Provide the (x, y) coordinate of the cell's center where the given text is located.  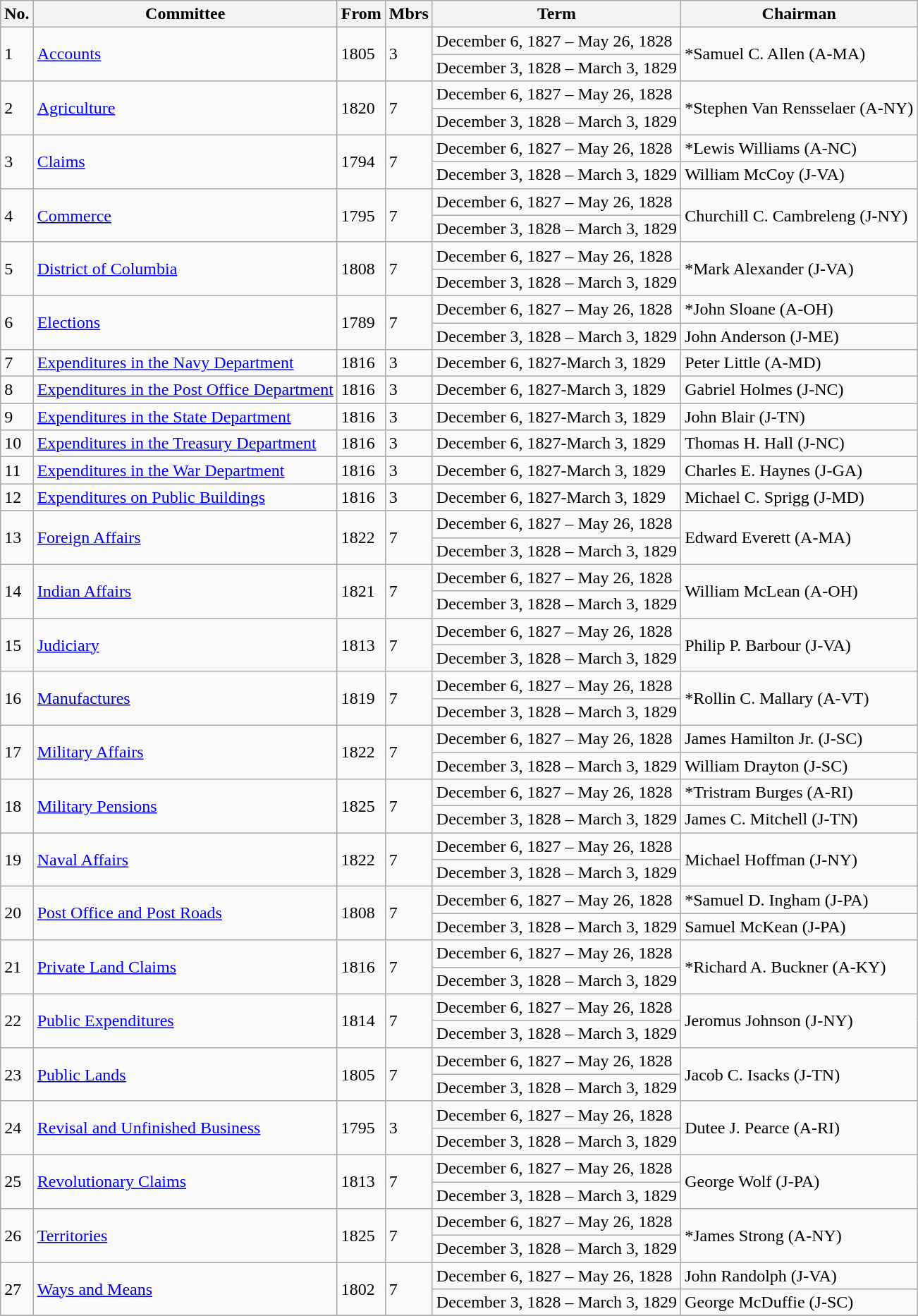
Private Land Claims (185, 967)
15 (17, 645)
1 (17, 54)
John Anderson (J-ME) (800, 336)
27 (17, 1289)
14 (17, 591)
George McDuffie (J-SC) (800, 1303)
Ways and Means (185, 1289)
17 (17, 752)
Accounts (185, 54)
Public Expenditures (185, 1020)
Chairman (800, 14)
Expenditures in the Treasury Department (185, 444)
Public Lands (185, 1074)
22 (17, 1020)
Indian Affairs (185, 591)
Thomas H. Hall (J-NC) (800, 444)
Gabriel Holmes (J-NC) (800, 390)
John Randolph (J-VA) (800, 1276)
Manufactures (185, 698)
Peter Little (A-MD) (800, 363)
Edward Everett (A-MA) (800, 537)
Military Affairs (185, 752)
Philip P. Barbour (J-VA) (800, 645)
William McCoy (J-VA) (800, 175)
Foreign Affairs (185, 537)
*Richard A. Buckner (A-KY) (800, 967)
William McLean (A-OH) (800, 591)
*John Sloane (A-OH) (800, 309)
19 (17, 860)
George Wolf (J-PA) (800, 1181)
*Mark Alexander (J-VA) (800, 269)
1821 (361, 591)
13 (17, 537)
11 (17, 470)
Expenditures in the Post Office Department (185, 390)
16 (17, 698)
Judiciary (185, 645)
2 (17, 108)
Michael Hoffman (J-NY) (800, 860)
From (361, 14)
Elections (185, 322)
Samuel McKean (J-PA) (800, 927)
No. (17, 14)
Claims (185, 162)
Term (556, 14)
6 (17, 322)
James Hamilton Jr. (J-SC) (800, 738)
Expenditures on Public Buildings (185, 497)
Commerce (185, 215)
1802 (361, 1289)
25 (17, 1181)
*James Strong (A-NY) (800, 1236)
*Rollin C. Mallary (A-VT) (800, 698)
9 (17, 417)
8 (17, 390)
Territories (185, 1236)
*Stephen Van Rensselaer (A-NY) (800, 108)
4 (17, 215)
Revisal and Unfinished Business (185, 1128)
Expenditures in the Navy Department (185, 363)
Committee (185, 14)
Revolutionary Claims (185, 1181)
*Samuel C. Allen (A-MA) (800, 54)
*Samuel D. Ingham (J-PA) (800, 900)
Post Office and Post Roads (185, 913)
Michael C. Sprigg (J-MD) (800, 497)
Military Pensions (185, 806)
Naval Affairs (185, 860)
24 (17, 1128)
26 (17, 1236)
Expenditures in the War Department (185, 470)
Jacob C. Isacks (J-TN) (800, 1074)
District of Columbia (185, 269)
William Drayton (J-SC) (800, 765)
12 (17, 497)
23 (17, 1074)
Agriculture (185, 108)
1819 (361, 698)
Dutee J. Pearce (A-RI) (800, 1128)
20 (17, 913)
Expenditures in the State Department (185, 417)
*Lewis Williams (A-NC) (800, 148)
Mbrs (409, 14)
1789 (361, 322)
James C. Mitchell (J-TN) (800, 820)
18 (17, 806)
10 (17, 444)
Jeromus Johnson (J-NY) (800, 1020)
1794 (361, 162)
Churchill C. Cambreleng (J-NY) (800, 215)
Charles E. Haynes (J-GA) (800, 470)
1820 (361, 108)
5 (17, 269)
John Blair (J-TN) (800, 417)
1814 (361, 1020)
21 (17, 967)
*Tristram Burges (A-RI) (800, 793)
